Detect which cell encompasses the target text, then output its [x, y] center coordinate. 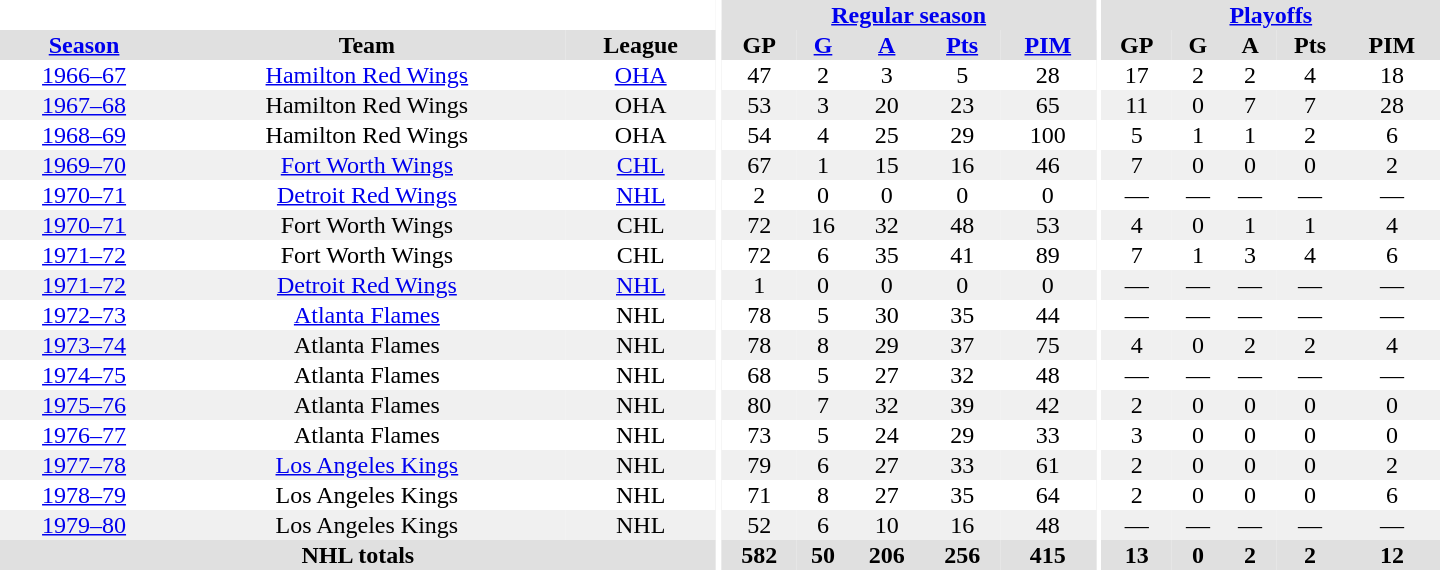
65 [1048, 105]
64 [1048, 495]
71 [760, 495]
75 [1048, 345]
1972–73 [84, 315]
18 [1392, 75]
13 [1137, 555]
1976–77 [84, 435]
Team [366, 45]
1969–70 [84, 165]
73 [760, 435]
54 [760, 135]
1968–69 [84, 135]
79 [760, 465]
10 [886, 525]
NHL totals [358, 555]
20 [886, 105]
206 [886, 555]
39 [962, 405]
25 [886, 135]
37 [962, 345]
1979–80 [84, 525]
Season [84, 45]
Playoffs [1271, 15]
415 [1048, 555]
256 [962, 555]
80 [760, 405]
89 [1048, 255]
61 [1048, 465]
1973–74 [84, 345]
41 [962, 255]
50 [823, 555]
Regular season [909, 15]
1966–67 [84, 75]
League [641, 45]
44 [1048, 315]
1967–68 [84, 105]
42 [1048, 405]
12 [1392, 555]
15 [886, 165]
46 [1048, 165]
100 [1048, 135]
68 [760, 375]
47 [760, 75]
1975–76 [84, 405]
67 [760, 165]
17 [1137, 75]
52 [760, 525]
11 [1137, 105]
24 [886, 435]
582 [760, 555]
23 [962, 105]
30 [886, 315]
1977–78 [84, 465]
1974–75 [84, 375]
1978–79 [84, 495]
